For the text-containing cell, return its midpoint in [x, y] coordinate format. 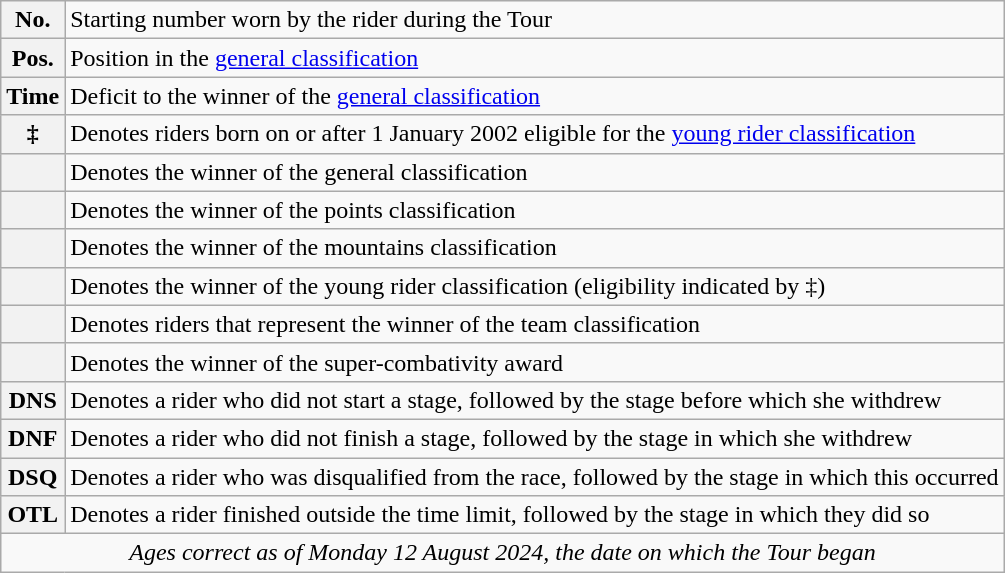
Denotes the winner of the points classification [534, 210]
Position in the general classification [534, 58]
DSQ [33, 477]
Deficit to the winner of the general classification [534, 96]
Denotes riders that represent the winner of the team classification [534, 324]
Denotes the winner of the mountains classification [534, 248]
DNS [33, 400]
Ages correct as of Monday 12 August 2024, the date on which the Tour began [502, 553]
DNF [33, 438]
Denotes riders born on or after 1 January 2002 eligible for the young rider classification [534, 134]
Denotes a rider who did not start a stage, followed by the stage before which she withdrew [534, 400]
OTL [33, 515]
Denotes the winner of the general classification [534, 172]
Denotes the winner of the young rider classification (eligibility indicated by ‡) [534, 286]
‡ [33, 134]
Denotes the winner of the super-combativity award [534, 362]
Time [33, 96]
Denotes a rider who was disqualified from the race, followed by the stage in which this occurred [534, 477]
Denotes a rider finished outside the time limit, followed by the stage in which they did so [534, 515]
Pos. [33, 58]
Denotes a rider who did not finish a stage, followed by the stage in which she withdrew [534, 438]
No. [33, 20]
Starting number worn by the rider during the Tour [534, 20]
